Pinpoint the cell where the given text exists, returning its (X, Y) midpoint coordinate. 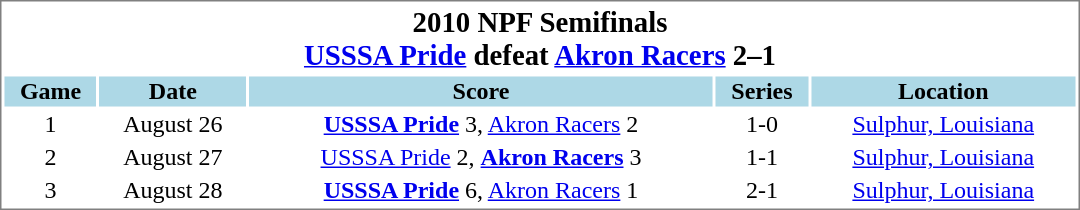
August 28 (174, 191)
USSSA Pride 3, Akron Racers 2 (481, 125)
Location (943, 91)
Date (174, 91)
USSSA Pride 2, Akron Racers 3 (481, 157)
Series (762, 91)
2-1 (762, 191)
Game (50, 91)
August 26 (174, 125)
1-1 (762, 157)
Score (481, 91)
1-0 (762, 125)
3 (50, 191)
2 (50, 157)
1 (50, 125)
USSSA Pride 6, Akron Racers 1 (481, 191)
August 27 (174, 157)
2010 NPF SemifinalsUSSSA Pride defeat Akron Racers 2–1 (540, 38)
